Identify which cell holds the provided text, then report its (x, y) central coordinate. 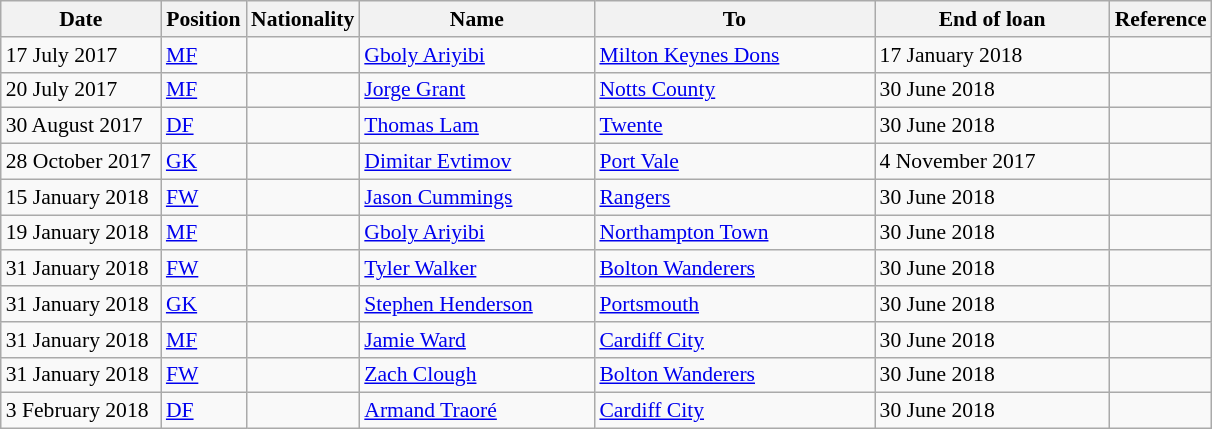
Dimitar Evtimov (476, 162)
To (734, 19)
Rangers (734, 197)
Nationality (302, 19)
Thomas Lam (476, 126)
30 August 2017 (81, 126)
Jorge Grant (476, 90)
17 July 2017 (81, 55)
Jason Cummings (476, 197)
Northampton Town (734, 233)
End of loan (992, 19)
Zach Clough (476, 375)
3 February 2018 (81, 411)
Date (81, 19)
Port Vale (734, 162)
20 July 2017 (81, 90)
Position (204, 19)
Tyler Walker (476, 269)
15 January 2018 (81, 197)
Notts County (734, 90)
17 January 2018 (992, 55)
Stephen Henderson (476, 304)
28 October 2017 (81, 162)
Twente (734, 126)
4 November 2017 (992, 162)
Name (476, 19)
19 January 2018 (81, 233)
Reference (1161, 19)
Portsmouth (734, 304)
Jamie Ward (476, 340)
Milton Keynes Dons (734, 55)
Armand Traoré (476, 411)
